From the cell containing the given text, extract its center point as (X, Y) coordinate. 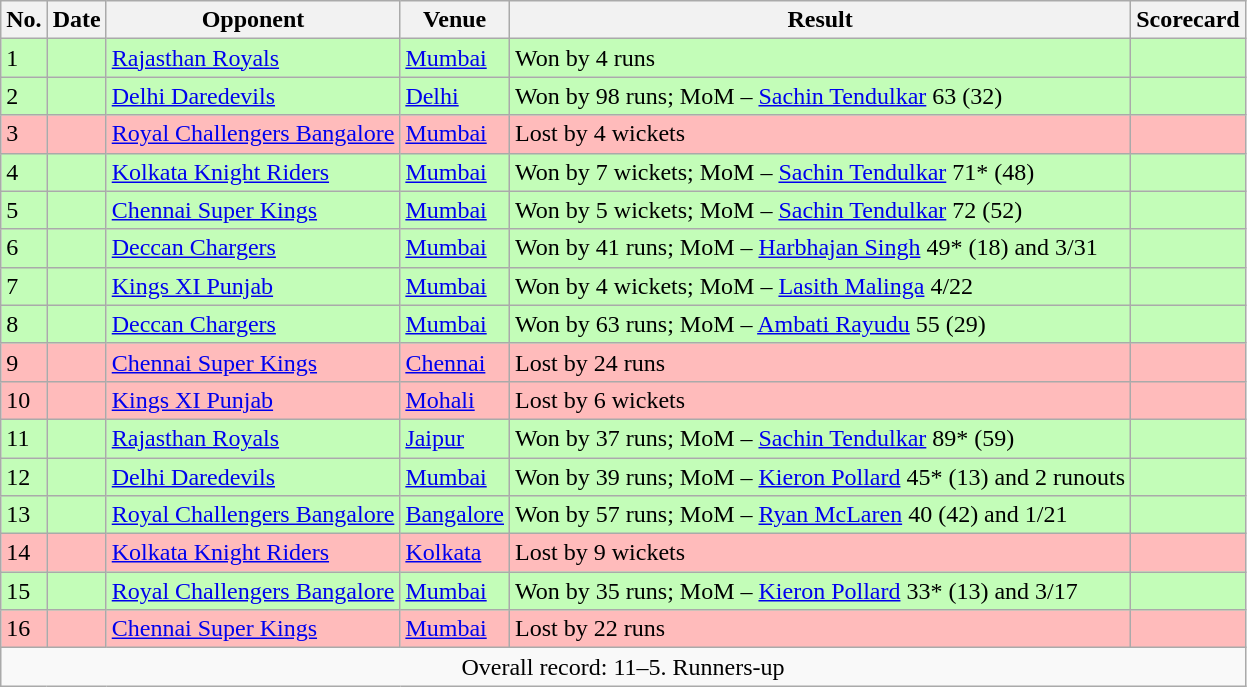
Won by 5 wickets; MoM – Sachin Tendulkar 72 (52) (820, 210)
13 (24, 515)
Bangalore (455, 515)
5 (24, 210)
Won by 63 runs; MoM – Ambati Rayudu 55 (29) (820, 324)
Won by 39 runs; MoM – Kieron Pollard 45* (13) and 2 runouts (820, 477)
8 (24, 324)
Kolkata (455, 553)
Mohali (455, 400)
Chennai (455, 362)
Lost by 24 runs (820, 362)
12 (24, 477)
Lost by 6 wickets (820, 400)
Jaipur (455, 438)
Won by 57 runs; MoM – Ryan McLaren 40 (42) and 1/21 (820, 515)
Delhi (455, 96)
Scorecard (1188, 20)
1 (24, 58)
No. (24, 20)
Won by 37 runs; MoM – Sachin Tendulkar 89* (59) (820, 438)
16 (24, 629)
6 (24, 248)
11 (24, 438)
14 (24, 553)
10 (24, 400)
4 (24, 172)
2 (24, 96)
Lost by 4 wickets (820, 134)
9 (24, 362)
Won by 41 runs; MoM – Harbhajan Singh 49* (18) and 3/31 (820, 248)
Lost by 9 wickets (820, 553)
Lost by 22 runs (820, 629)
7 (24, 286)
Date (76, 20)
Won by 4 wickets; MoM – Lasith Malinga 4/22 (820, 286)
Opponent (253, 20)
3 (24, 134)
Overall record: 11–5. Runners-up (623, 667)
Won by 35 runs; MoM – Kieron Pollard 33* (13) and 3/17 (820, 591)
Venue (455, 20)
15 (24, 591)
Won by 4 runs (820, 58)
Result (820, 20)
Won by 98 runs; MoM – Sachin Tendulkar 63 (32) (820, 96)
Won by 7 wickets; MoM – Sachin Tendulkar 71* (48) (820, 172)
